Detect which cell encompasses the target text, then output its (x, y) center coordinate. 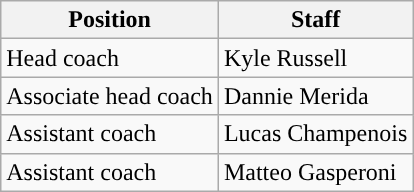
Dannie Merida (315, 96)
Matteo Gasperoni (315, 172)
Kyle Russell (315, 58)
Associate head coach (110, 96)
Head coach (110, 58)
Staff (315, 20)
Position (110, 20)
Lucas Champenois (315, 134)
